Extract the (X, Y) coordinate from the center of the cell holding the provided text.  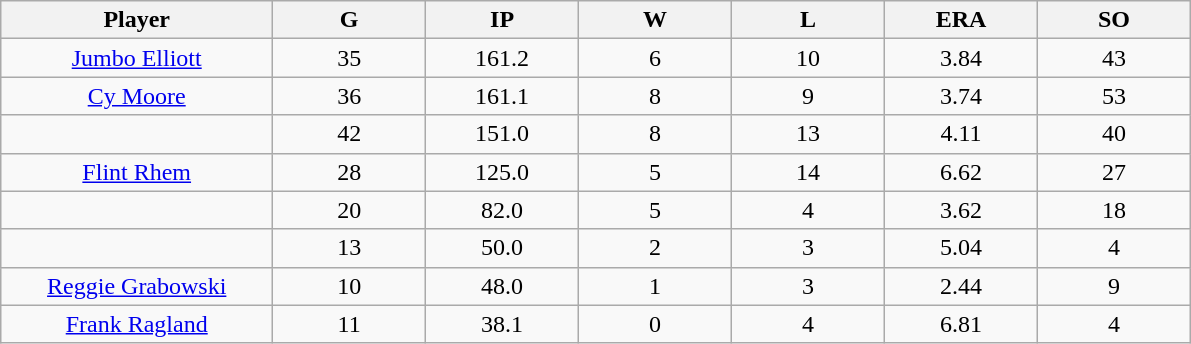
SO (1114, 20)
5.04 (960, 248)
3.62 (960, 210)
Player (137, 20)
14 (808, 172)
40 (1114, 134)
28 (350, 172)
36 (350, 96)
L (808, 20)
G (350, 20)
4.11 (960, 134)
125.0 (502, 172)
53 (1114, 96)
18 (1114, 210)
151.0 (502, 134)
43 (1114, 58)
6 (656, 58)
50.0 (502, 248)
1 (656, 286)
3.84 (960, 58)
38.1 (502, 324)
82.0 (502, 210)
42 (350, 134)
27 (1114, 172)
6.81 (960, 324)
ERA (960, 20)
Frank Ragland (137, 324)
0 (656, 324)
W (656, 20)
11 (350, 324)
IP (502, 20)
48.0 (502, 286)
161.1 (502, 96)
Flint Rhem (137, 172)
20 (350, 210)
161.2 (502, 58)
Cy Moore (137, 96)
Jumbo Elliott (137, 58)
3.74 (960, 96)
6.62 (960, 172)
2 (656, 248)
35 (350, 58)
Reggie Grabowski (137, 286)
2.44 (960, 286)
